Provide the (X, Y) coordinate of the cell's center where the given text is located.  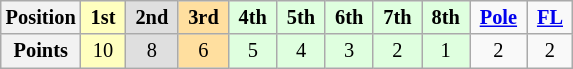
3rd (203, 17)
4 (301, 51)
FL (550, 17)
8 (152, 51)
6th (349, 17)
5th (301, 17)
1 (446, 51)
Pole (498, 17)
3 (349, 51)
5 (253, 51)
10 (104, 51)
4th (253, 17)
Points (41, 51)
2nd (152, 17)
6 (203, 51)
7th (397, 17)
8th (446, 17)
1st (104, 17)
Position (41, 17)
